Locate the cell with the specified text and output its [x, y] center coordinate. 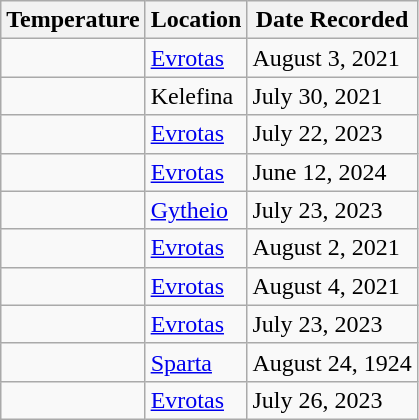
July 26, 2023 [332, 400]
July 22, 2023 [332, 134]
August 2, 2021 [332, 248]
Kelefina [196, 96]
August 24, 1924 [332, 362]
June 12, 2024 [332, 172]
August 4, 2021 [332, 286]
Location [196, 20]
Gytheio [196, 210]
Date Recorded [332, 20]
Sparta [196, 362]
August 3, 2021 [332, 58]
Temperature [73, 20]
July 30, 2021 [332, 96]
